Output the [X, Y] coordinate of the center of the cell containing the given text.  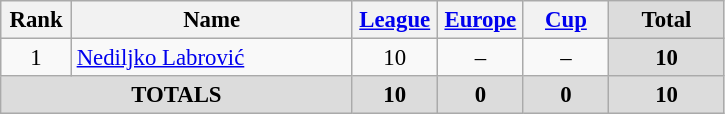
TOTALS [176, 95]
Name [212, 20]
Cup [566, 20]
Europe [481, 20]
Rank [36, 20]
1 [36, 58]
League [395, 20]
Nediljko Labrović [212, 58]
Total [667, 20]
